Identify which cell holds the provided text, then report its [X, Y] central coordinate. 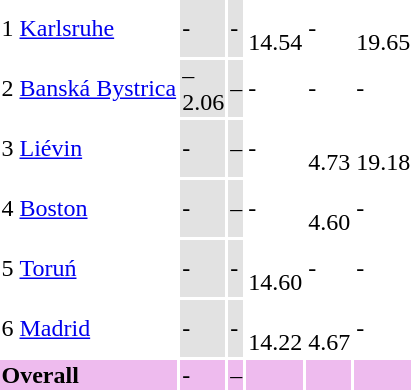
2 [8, 88]
– 2.06 [204, 88]
Toruń [98, 268]
6 [8, 328]
Overall [89, 375]
4 [8, 208]
14.60 [276, 268]
4.67 [330, 328]
Liévin [98, 148]
4.73 [330, 148]
Boston [98, 208]
1 [8, 28]
Madrid [98, 328]
14.22 [276, 328]
5 [8, 268]
14.54 [276, 28]
Banská Bystrica [98, 88]
3 [8, 148]
4.60 [330, 208]
Karlsruhe [98, 28]
